Detect which cell encompasses the target text, then output its [X, Y] center coordinate. 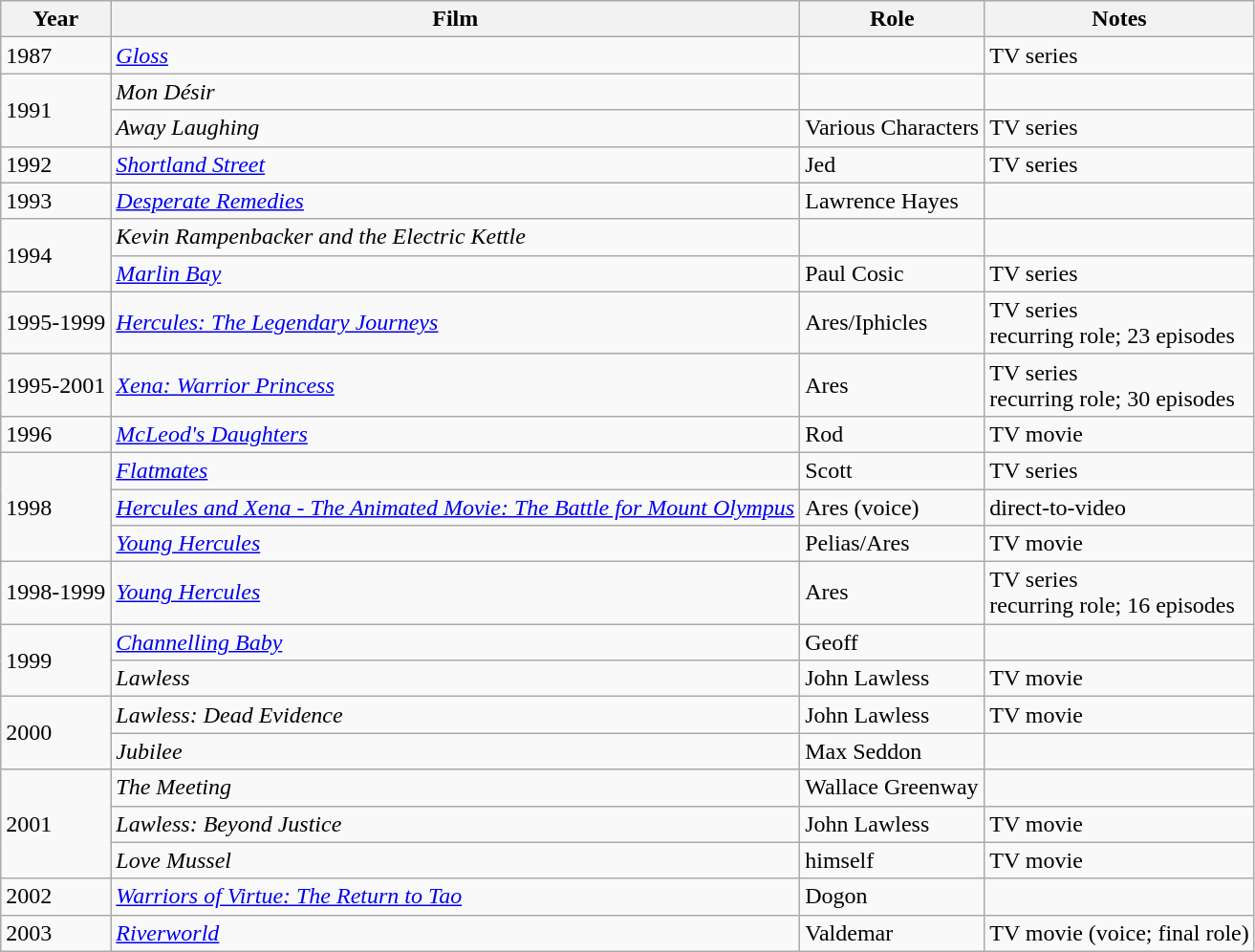
Xena: Warrior Princess [455, 384]
Role [893, 19]
Shortland Street [455, 164]
Hercules: The Legendary Journeys [455, 323]
1994 [55, 255]
Kevin Rampenbacker and the Electric Kettle [455, 237]
1996 [55, 434]
Flatmates [455, 470]
Scott [893, 470]
Love Mussel [455, 860]
Marlin Bay [455, 273]
1987 [55, 55]
McLeod's Daughters [455, 434]
1991 [55, 110]
TV series recurring role; 16 episodes [1120, 593]
Mon Désir [455, 92]
TV movie (voice; final role) [1120, 933]
1992 [55, 164]
The Meeting [455, 788]
Away Laughing [455, 128]
Hercules and Xena - The Animated Movie: The Battle for Mount Olympus [455, 508]
Warriors of Virtue: The Return to Tao [455, 897]
Film [455, 19]
Lawless: Beyond Justice [455, 824]
1998-1999 [55, 593]
Desperate Remedies [455, 201]
Jubilee [455, 751]
Various Characters [893, 128]
Pelias/Ares [893, 544]
Ares (voice) [893, 508]
Geoff [893, 642]
Lawless: Dead Evidence [455, 715]
Max Seddon [893, 751]
Jed [893, 164]
Rod [893, 434]
Paul Cosic [893, 273]
Channelling Baby [455, 642]
Valdemar [893, 933]
Notes [1120, 19]
Wallace Greenway [893, 788]
2003 [55, 933]
1998 [55, 507]
Dogon [893, 897]
Ares/Iphicles [893, 323]
TV series recurring role; 30 episodes [1120, 384]
Lawless [455, 679]
1999 [55, 660]
himself [893, 860]
2000 [55, 733]
direct-to-video [1120, 508]
2001 [55, 824]
Riverworld [455, 933]
2002 [55, 897]
1995-1999 [55, 323]
Lawrence Hayes [893, 201]
1995-2001 [55, 384]
Gloss [455, 55]
TV series recurring role; 23 episodes [1120, 323]
Year [55, 19]
1993 [55, 201]
